Return [X, Y] of the center of cell containing provided text 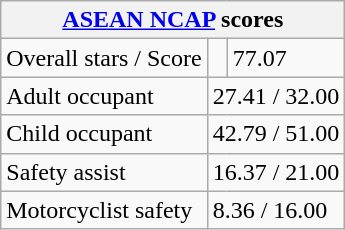
8.36 / 16.00 [276, 210]
Motorcyclist safety [104, 210]
16.37 / 21.00 [276, 172]
Adult occupant [104, 96]
42.79 / 51.00 [276, 134]
27.41 / 32.00 [276, 96]
Child occupant [104, 134]
77.07 [286, 58]
ASEAN NCAP scores [173, 20]
Overall stars / Score [104, 58]
Safety assist [104, 172]
